Capture the cell that displays the provided text and extract its (X, Y) central coordinate. 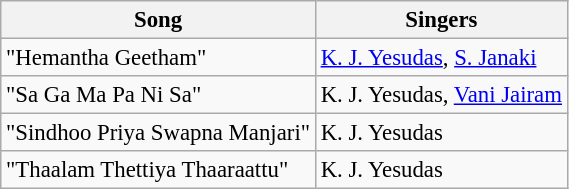
"Sa Ga Ma Pa Ni Sa" (158, 95)
"Thaalam Thettiya Thaaraattu" (158, 170)
K. J. Yesudas, S. Janaki (441, 58)
Singers (441, 20)
K. J. Yesudas, Vani Jairam (441, 95)
Song (158, 20)
"Hemantha Geetham" (158, 58)
"Sindhoo Priya Swapna Manjari" (158, 133)
